Search for the cell housing the specified text and yield its (x, y) center coordinate. 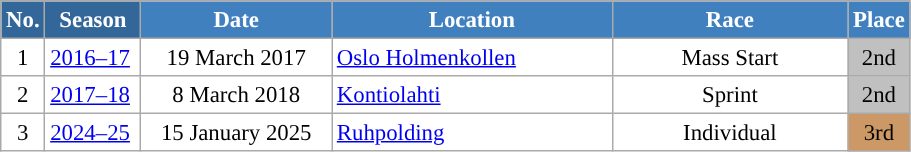
No. (23, 20)
Sprint (730, 95)
Ruhpolding (472, 133)
Location (472, 20)
3rd (879, 133)
Season (93, 20)
Kontiolahti (472, 95)
3 (23, 133)
Date (236, 20)
Mass Start (730, 58)
Place (879, 20)
2 (23, 95)
2016–17 (93, 58)
2017–18 (93, 95)
8 March 2018 (236, 95)
15 January 2025 (236, 133)
1 (23, 58)
Race (730, 20)
19 March 2017 (236, 58)
Oslo Holmenkollen (472, 58)
Individual (730, 133)
2024–25 (93, 133)
